Find where the given text appears and provide that cell's center as (X, Y) coordinate. 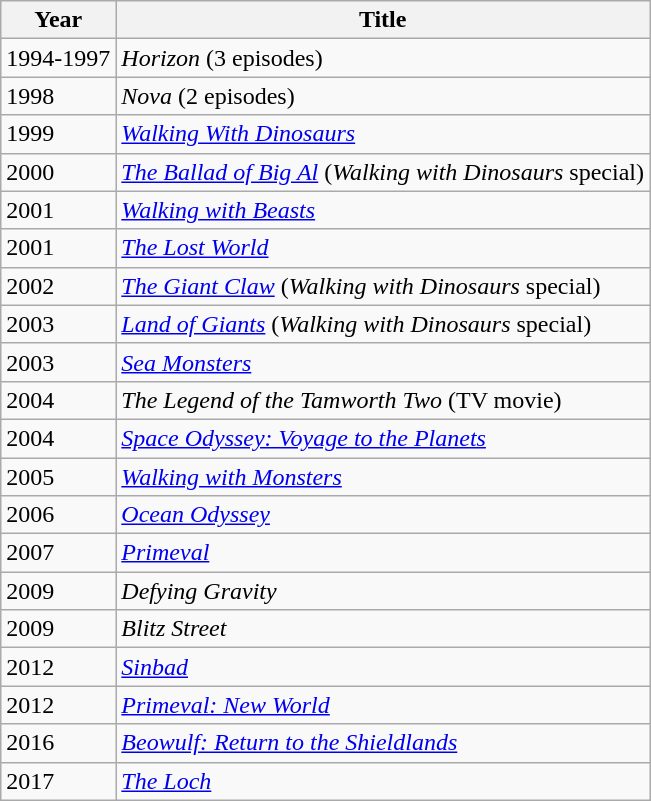
Walking with Monsters (383, 477)
Sinbad (383, 667)
The Ballad of Big Al (Walking with Dinosaurs special) (383, 172)
2000 (58, 172)
The Lost World (383, 248)
Blitz Street (383, 629)
The Loch (383, 781)
2017 (58, 781)
The Legend of the Tamworth Two (TV movie) (383, 400)
2005 (58, 477)
Walking with Beasts (383, 210)
Walking With Dinosaurs (383, 134)
2006 (58, 515)
Nova (2 episodes) (383, 96)
1994-1997 (58, 58)
2016 (58, 743)
2007 (58, 553)
Land of Giants (Walking with Dinosaurs special) (383, 324)
Ocean Odyssey (383, 515)
Year (58, 20)
2002 (58, 286)
Defying Gravity (383, 591)
Sea Monsters (383, 362)
Horizon (3 episodes) (383, 58)
1998 (58, 96)
Beowulf: Return to the Shieldlands (383, 743)
Primeval: New World (383, 705)
Space Odyssey: Voyage to the Planets (383, 438)
The Giant Claw (Walking with Dinosaurs special) (383, 286)
Title (383, 20)
Primeval (383, 553)
1999 (58, 134)
